Determine the (X, Y) coordinate at the center of the cell enclosing the given text.  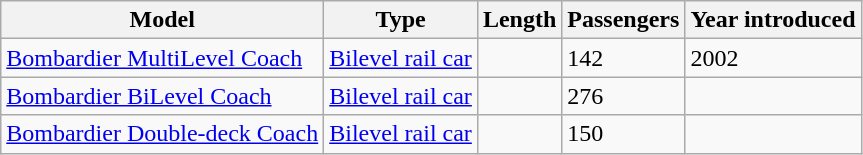
150 (624, 134)
Year introduced (773, 20)
Bombardier BiLevel Coach (162, 96)
142 (624, 58)
Length (519, 20)
276 (624, 96)
Bombardier MultiLevel Coach (162, 58)
Type (401, 20)
Model (162, 20)
Bombardier Double-deck Coach (162, 134)
2002 (773, 58)
Passengers (624, 20)
